For the text-containing cell, return its midpoint in [x, y] coordinate format. 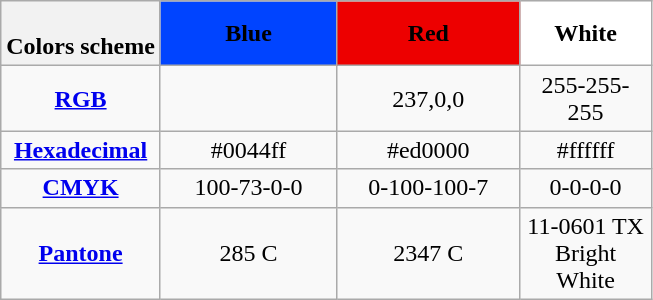
285 C [248, 253]
11-0601 TX Bright White [586, 253]
Colors scheme [81, 34]
#ffffff [586, 150]
CMYK [81, 188]
Pantone [81, 253]
Blue [248, 34]
Red [429, 34]
#ed0000 [429, 150]
RGB [81, 98]
#0044ff [248, 150]
237,0,0 [429, 98]
Hexadecimal [81, 150]
255-255-255 [586, 98]
0-0-0-0 [586, 188]
0-100-100-7 [429, 188]
2347 C [429, 253]
White [586, 34]
100-73-0-0 [248, 188]
